Capture the cell that displays the provided text and extract its (X, Y) central coordinate. 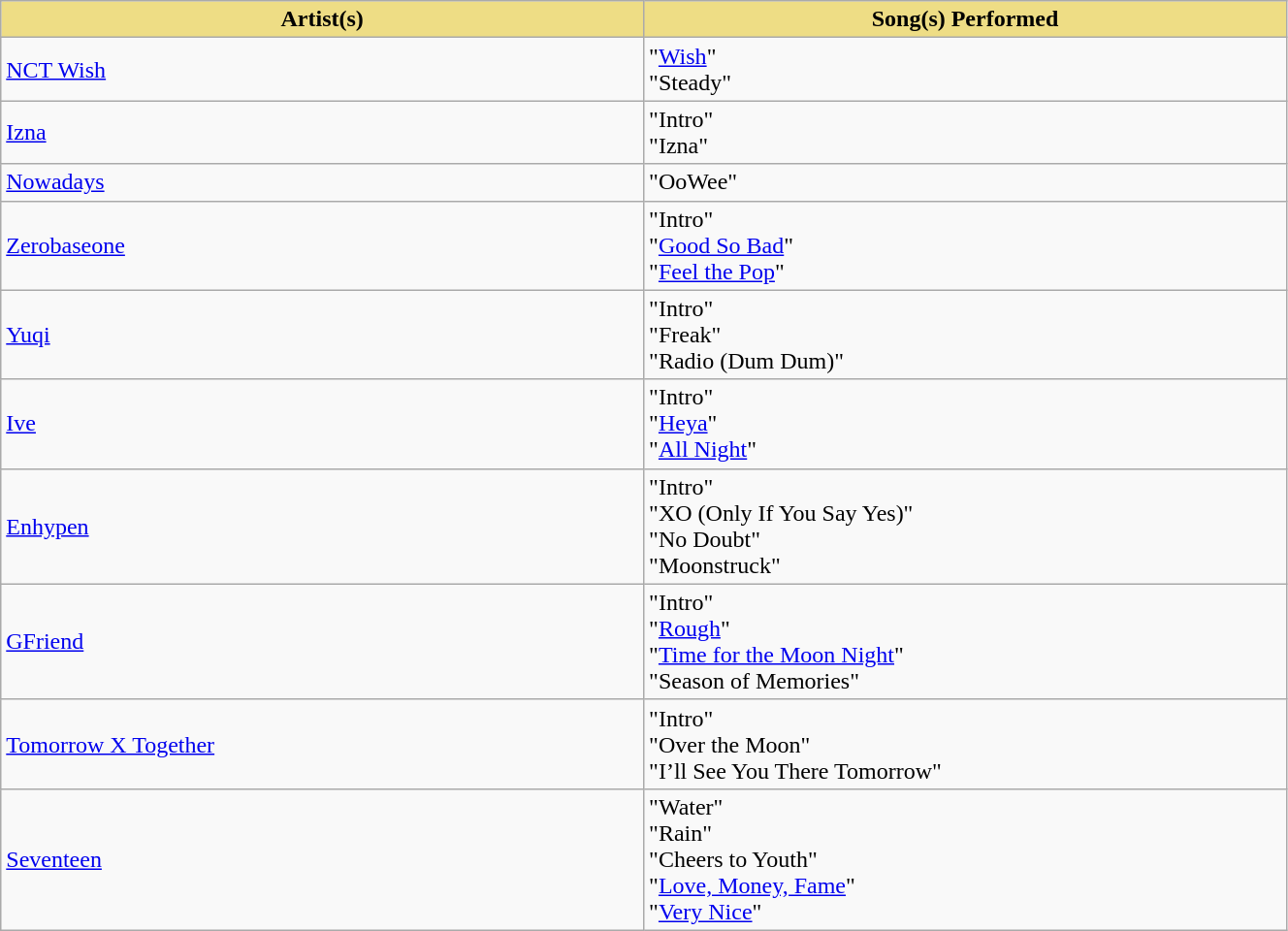
"Intro""Rough" "Time for the Moon Night" "Season of Memories" (966, 642)
Enhypen (322, 526)
Nowadays (322, 182)
"Intro""Izna" (966, 132)
Artist(s) (322, 19)
"Water" "Rain" "Cheers to Youth" "Love, Money, Fame" "Very Nice" (966, 859)
"Intro""Over the Moon" "I’ll See You There Tomorrow" (966, 744)
Izna (322, 132)
Ive (322, 424)
GFriend (322, 642)
"Intro""Heya" "All Night" (966, 424)
Song(s) Performed (966, 19)
Tomorrow X Together (322, 744)
"Wish" "Steady" (966, 70)
"Intro""Freak" "Radio (Dum Dum)" (966, 335)
NCT Wish (322, 70)
"OoWee" (966, 182)
Zerobaseone (322, 245)
"Intro""XO (Only If You Say Yes)" "No Doubt" "Moonstruck" (966, 526)
Seventeen (322, 859)
Yuqi (322, 335)
"Intro""Good So Bad" "Feel the Pop" (966, 245)
